Output the [X, Y] coordinate of the center of the cell containing the given text.  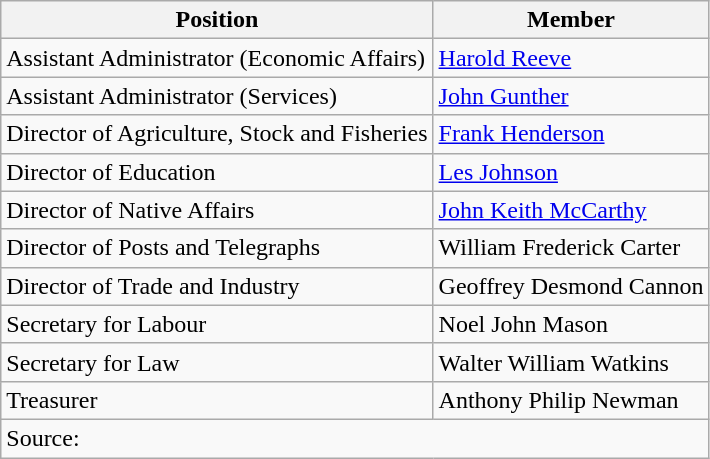
Treasurer [217, 400]
John Gunther [571, 96]
Geoffrey Desmond Cannon [571, 286]
Assistant Administrator (Services) [217, 96]
Director of Education [217, 172]
Frank Henderson [571, 134]
Les Johnson [571, 172]
Position [217, 20]
William Frederick Carter [571, 248]
Noel John Mason [571, 324]
Secretary for Law [217, 362]
Source: [355, 438]
Assistant Administrator (Economic Affairs) [217, 58]
Director of Agriculture, Stock and Fisheries [217, 134]
Walter William Watkins [571, 362]
Director of Posts and Telegraphs [217, 248]
Director of Trade and Industry [217, 286]
Anthony Philip Newman [571, 400]
Member [571, 20]
Harold Reeve [571, 58]
Director of Native Affairs [217, 210]
Secretary for Labour [217, 324]
John Keith McCarthy [571, 210]
